Detect which cell encompasses the target text, then output its (X, Y) center coordinate. 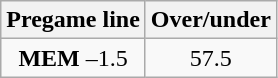
57.5 (210, 58)
Over/under (210, 20)
Pregame line (74, 20)
MEM –1.5 (74, 58)
